For the text-containing cell, return its midpoint in (x, y) coordinate format. 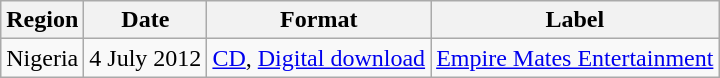
Nigeria (42, 58)
Region (42, 20)
Label (575, 20)
Date (146, 20)
Empire Mates Entertainment (575, 58)
Format (319, 20)
4 July 2012 (146, 58)
CD, Digital download (319, 58)
